Search for the cell housing the specified text and yield its (x, y) center coordinate. 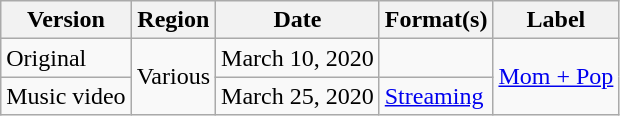
Streaming (436, 96)
Various (173, 77)
March 10, 2020 (298, 58)
Date (298, 20)
Version (66, 20)
Region (173, 20)
Mom + Pop (556, 77)
Original (66, 58)
Format(s) (436, 20)
Label (556, 20)
Music video (66, 96)
March 25, 2020 (298, 96)
